Output the [X, Y] coordinate of the center of the cell containing the given text.  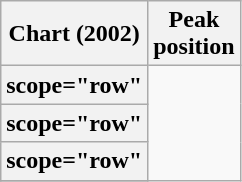
Chart (2002) [74, 34]
Peakposition [194, 34]
